Locate the cell with the specified text and output its (x, y) center coordinate. 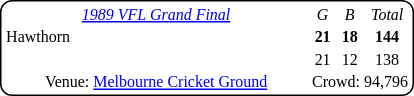
Total (388, 14)
1989 VFL Grand Final (156, 14)
B (350, 14)
138 (388, 60)
18 (350, 37)
12 (350, 60)
Hawthorn (156, 37)
144 (388, 37)
G (323, 14)
Crowd: 94,796 (360, 82)
Venue: Melbourne Cricket Ground (156, 82)
